Return the (X, Y) coordinate for the center point of the cell that contains the specified text.  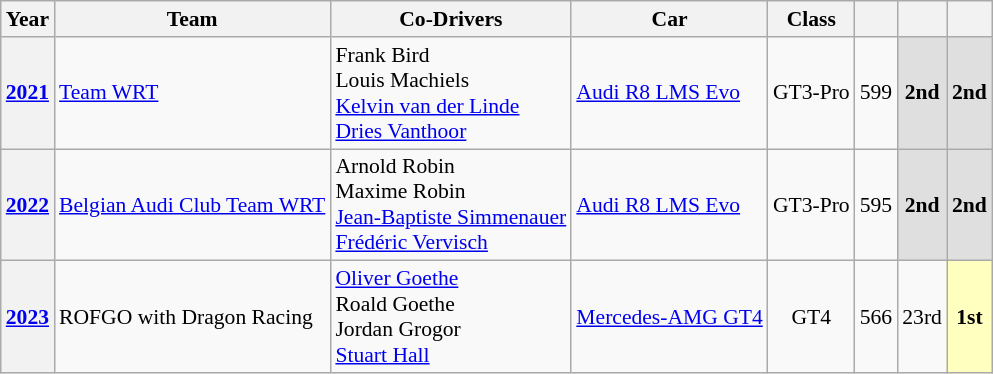
ROFGO with Dragon Racing (192, 317)
2023 (28, 317)
Oliver Goethe Roald Goethe Jordan Grogor Stuart Hall (450, 317)
Team WRT (192, 93)
Year (28, 19)
GT4 (812, 317)
2021 (28, 93)
Arnold Robin Maxime Robin Jean-Baptiste Simmenauer Frédéric Vervisch (450, 205)
Frank Bird Louis Machiels Kelvin van der Linde Dries Vanthoor (450, 93)
23rd (922, 317)
2022 (28, 205)
Co-Drivers (450, 19)
595 (876, 205)
566 (876, 317)
Mercedes-AMG GT4 (670, 317)
Belgian Audi Club Team WRT (192, 205)
Car (670, 19)
1st (970, 317)
599 (876, 93)
Team (192, 19)
Class (812, 19)
